Determine the [x, y] coordinate at the center of the cell enclosing the given text.  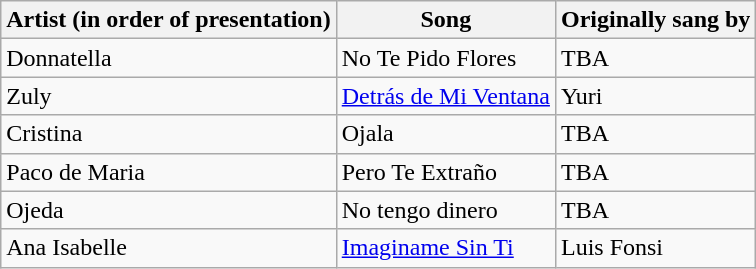
Donnatella [168, 58]
Yuri [655, 96]
Artist (in order of presentation) [168, 20]
No tengo dinero [446, 210]
Ojala [446, 134]
Luis Fonsi [655, 248]
Song [446, 20]
Zuly [168, 96]
Detrás de Mi Ventana [446, 96]
Paco de Maria [168, 172]
Ana Isabelle [168, 248]
Ojeda [168, 210]
Originally sang by [655, 20]
Pero Te Extraño [446, 172]
Imaginame Sin Ti [446, 248]
No Te Pido Flores [446, 58]
Cristina [168, 134]
